Search for the cell housing the specified text and yield its (x, y) center coordinate. 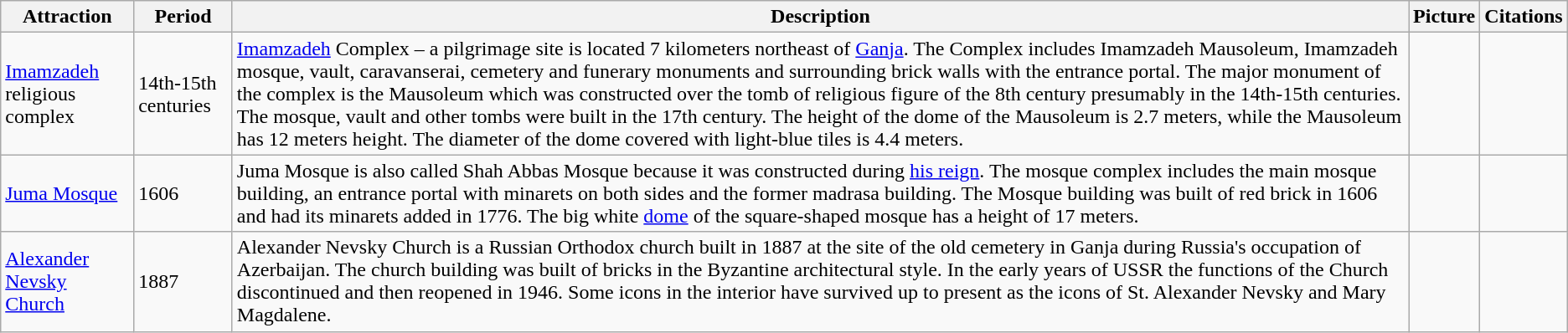
Picture (1444, 17)
Attraction (67, 17)
Juma Mosque (67, 193)
1887 (183, 281)
Alexander Nevsky Church (67, 281)
Imamzadeh religious complex (67, 94)
1606 (183, 193)
Description (820, 17)
Period (183, 17)
14th-15th centuries (183, 94)
Citations (1524, 17)
